Search for the cell housing the specified text and yield its (x, y) center coordinate. 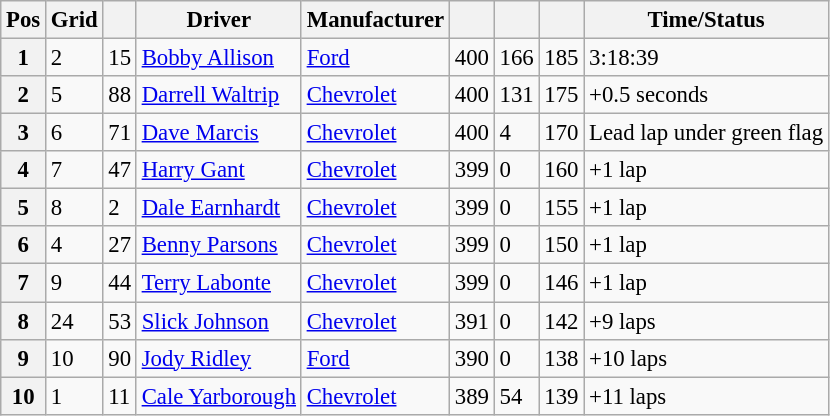
Jody Ridley (218, 358)
185 (562, 58)
390 (472, 358)
3 (24, 133)
54 (516, 396)
Time/Status (706, 20)
131 (516, 95)
47 (120, 170)
166 (516, 58)
53 (120, 321)
71 (120, 133)
+11 laps (706, 396)
160 (562, 170)
142 (562, 321)
138 (562, 358)
27 (120, 245)
+0.5 seconds (706, 95)
90 (120, 358)
Cale Yarborough (218, 396)
139 (562, 396)
Benny Parsons (218, 245)
Slick Johnson (218, 321)
Grid (74, 20)
150 (562, 245)
24 (74, 321)
11 (120, 396)
Dave Marcis (218, 133)
389 (472, 396)
44 (120, 283)
Pos (24, 20)
155 (562, 208)
146 (562, 283)
15 (120, 58)
3:18:39 (706, 58)
Bobby Allison (218, 58)
88 (120, 95)
Lead lap under green flag (706, 133)
Harry Gant (218, 170)
Manufacturer (375, 20)
Driver (218, 20)
Dale Earnhardt (218, 208)
+9 laps (706, 321)
175 (562, 95)
Terry Labonte (218, 283)
170 (562, 133)
Darrell Waltrip (218, 95)
+10 laps (706, 358)
391 (472, 321)
